Capture the cell that displays the provided text and extract its [x, y] central coordinate. 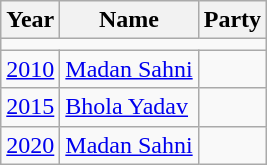
Name [129, 20]
Party [232, 20]
Year [30, 20]
Bhola Yadav [129, 107]
2015 [30, 107]
2020 [30, 145]
2010 [30, 69]
